Detect which cell encompasses the target text, then output its [x, y] center coordinate. 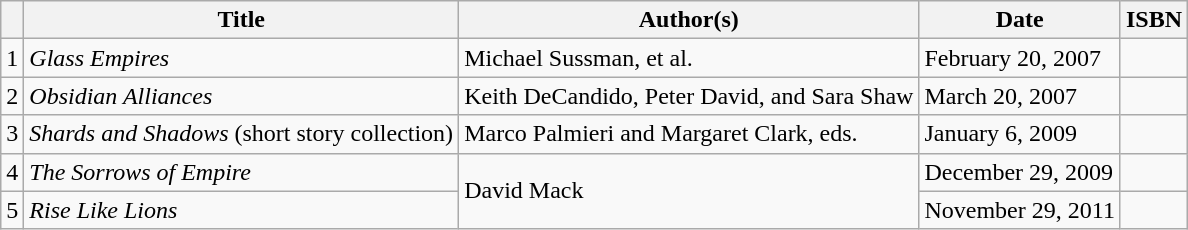
David Mack [689, 191]
Author(s) [689, 20]
Marco Palmieri and Margaret Clark, eds. [689, 134]
Date [1020, 20]
5 [12, 210]
January 6, 2009 [1020, 134]
3 [12, 134]
ISBN [1154, 20]
Title [242, 20]
December 29, 2009 [1020, 172]
2 [12, 96]
March 20, 2007 [1020, 96]
Michael Sussman, et al. [689, 58]
The Sorrows of Empire [242, 172]
November 29, 2011 [1020, 210]
4 [12, 172]
February 20, 2007 [1020, 58]
Shards and Shadows (short story collection) [242, 134]
Glass Empires [242, 58]
1 [12, 58]
Keith DeCandido, Peter David, and Sara Shaw [689, 96]
Obsidian Alliances [242, 96]
Rise Like Lions [242, 210]
